Extract the [x, y] coordinate from the center of the cell holding the provided text.  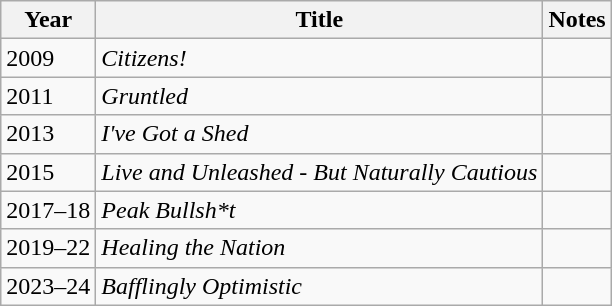
2017–18 [48, 210]
Year [48, 20]
Healing the Nation [320, 248]
Live and Unleashed - But Naturally Cautious [320, 172]
Title [320, 20]
Bafflingly Optimistic [320, 286]
2011 [48, 96]
2023–24 [48, 286]
Peak Bullsh*t [320, 210]
Gruntled [320, 96]
Citizens! [320, 58]
I've Got a Shed [320, 134]
2013 [48, 134]
Notes [577, 20]
2009 [48, 58]
2015 [48, 172]
2019–22 [48, 248]
